Identify which cell holds the provided text, then report its [x, y] central coordinate. 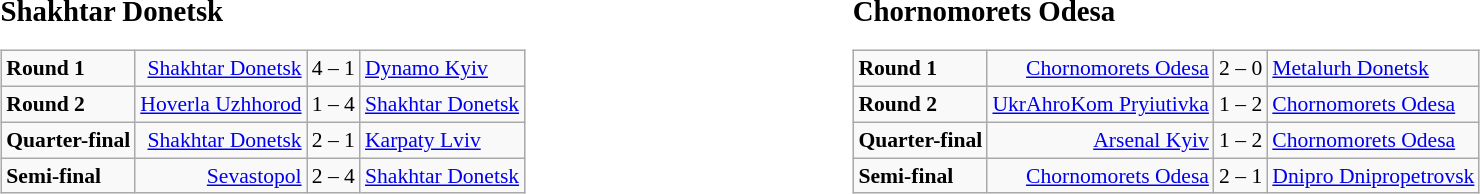
2 – 4 [334, 176]
Sevastopol [220, 176]
2 – 0 [1240, 69]
UkrAhroKom Pryiutivka [1100, 104]
4 – 1 [334, 69]
Karpaty Lviv [442, 140]
Dnipro Dnipropetrovsk [1373, 176]
Metalurh Donetsk [1373, 69]
Dynamo Kyiv [442, 69]
1 – 4 [334, 104]
Hoverla Uzhhorod [220, 104]
Arsenal Kyiv [1100, 140]
